Provide the (X, Y) coordinate of the cell's center where the given text is located.  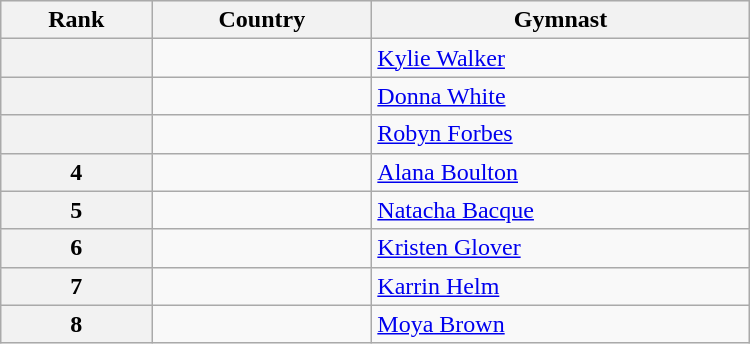
Robyn Forbes (560, 134)
Donna White (560, 96)
Rank (76, 20)
4 (76, 172)
7 (76, 286)
Karrin Helm (560, 286)
Country (262, 20)
Kristen Glover (560, 248)
Kylie Walker (560, 58)
Moya Brown (560, 324)
5 (76, 210)
8 (76, 324)
6 (76, 248)
Gymnast (560, 20)
Natacha Bacque (560, 210)
Alana Boulton (560, 172)
